Capture the cell that displays the provided text and extract its (x, y) central coordinate. 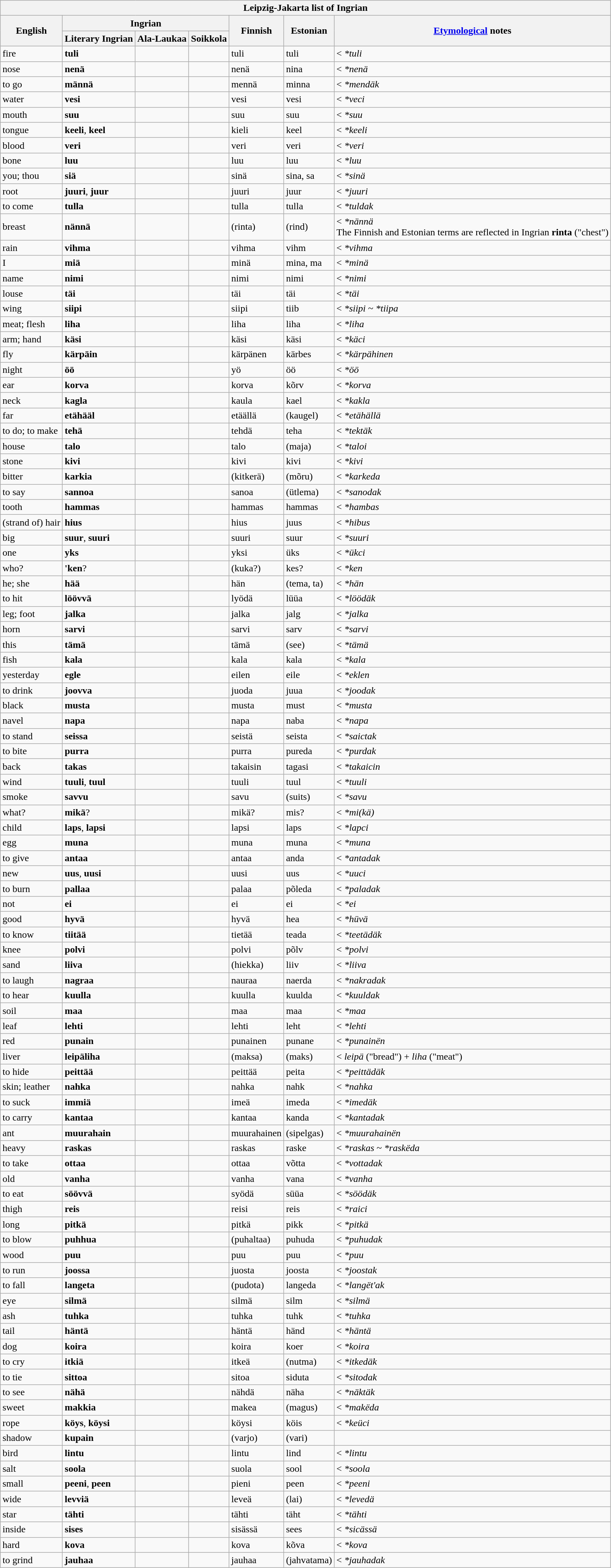
root (31, 191)
ash (31, 1316)
etäällä (256, 415)
Ala-Laukaa (162, 38)
< *ken (473, 568)
< *keüci (473, 1423)
< *nenä (473, 69)
uus (309, 873)
back (31, 767)
ear (31, 385)
< *makëda (473, 1407)
to stand (31, 736)
< *puhudak (473, 1240)
not (31, 904)
(jahvatama) (309, 1560)
syödä (256, 1194)
minä (256, 263)
lapsi (256, 827)
soil (31, 1011)
palaa (256, 888)
põlv (309, 950)
to hide (31, 1072)
savvu (99, 797)
yö (256, 370)
good (31, 919)
to give (31, 858)
Finnish (256, 31)
nähdä (256, 1392)
< *kuuldak (473, 995)
< *korva (473, 385)
< *muurahainën (473, 1133)
< *luu (473, 160)
< *etähällä (473, 415)
< leipä ("bread") + liha ("meat") (473, 1056)
immiä (99, 1102)
heavy (31, 1148)
breast (31, 227)
< *antadak (473, 858)
black (31, 706)
(vari) (309, 1438)
Estonian (309, 31)
liver (31, 1056)
< *liha (473, 324)
< *eklen (473, 675)
(kuka?) (256, 568)
tiib (309, 309)
water (31, 99)
< *polvi (473, 950)
joosta (309, 1270)
< *paladak (473, 888)
to tie (31, 1377)
miä (99, 263)
far (31, 415)
kieli (256, 130)
händ (309, 1331)
yksi (256, 553)
< *siipi ~ *tiipa (473, 309)
põleda (309, 888)
< *peittädäk (473, 1072)
< *juuri (473, 191)
I (31, 263)
reisi (256, 1209)
siä (99, 176)
wing (31, 309)
söövvä (99, 1194)
koer (309, 1346)
to burn (31, 888)
langeta (99, 1285)
suur (309, 538)
< *muna (473, 843)
laps, lapsi (99, 827)
kärpänen (256, 354)
üks (309, 553)
tehä (99, 431)
< *liiva (473, 965)
(see) (309, 644)
< *sanodak (473, 492)
mennä (256, 84)
< *nahka (473, 1087)
leipäliha (99, 1056)
eilen (256, 675)
< *itkedäk (473, 1362)
juuri (256, 191)
(maksa) (256, 1056)
wide (31, 1499)
< *kala (473, 660)
imeä (256, 1102)
tagasi (309, 767)
kuulda (309, 995)
< *raskas ~ *raskëda (473, 1148)
< *minä (473, 263)
kärpäin (99, 354)
karkia (99, 477)
lyödä (256, 599)
hää (99, 583)
tongue (31, 130)
< *puu (473, 1255)
kõva (309, 1545)
he; she (31, 583)
< *tuhka (473, 1316)
puhhua (99, 1240)
to carry (31, 1117)
< *vanha (473, 1178)
yks (99, 553)
< *kivi (473, 461)
smoke (31, 797)
< *nimi (473, 278)
< *raici (473, 1209)
punainen (256, 1041)
< *veri (473, 145)
savu (256, 797)
long (31, 1224)
näha (309, 1392)
< *täi (473, 293)
to blow (31, 1240)
nagraa (99, 980)
< *takaicin (473, 767)
to grind (31, 1560)
to come (31, 206)
bone (31, 160)
itkiä (99, 1362)
< *nakradak (473, 980)
< *suu (473, 115)
sittoa (99, 1377)
joossa (99, 1270)
egle (99, 675)
big (31, 538)
< *häntä (473, 1331)
< *tuuli (473, 782)
salt (31, 1469)
takaisin (256, 767)
(hiekka) (256, 965)
arm; hand (31, 339)
siduta (309, 1377)
to drink (31, 690)
leht (309, 1026)
juua (309, 690)
suur, suuri (99, 538)
juur (309, 191)
(kaugel) (309, 415)
langeda (309, 1285)
< *käci (473, 339)
< *jauhadak (473, 1560)
to do; to make (31, 431)
raske (309, 1148)
Soikkola (209, 38)
star (31, 1514)
juoda (256, 690)
uusi (256, 873)
muurahain (99, 1133)
egg (31, 843)
< *purdak (473, 751)
to run (31, 1270)
< *hüvä (473, 919)
sinä (256, 176)
house (31, 446)
red (31, 1041)
(kitkerä) (256, 477)
kupain (99, 1438)
makea (256, 1407)
< *punainën (473, 1041)
inside (31, 1530)
eye (31, 1301)
must (309, 706)
(mõru) (309, 477)
< *karkeda (473, 477)
mis? (309, 812)
Literary Ingrian (99, 38)
tietää (256, 935)
navel (31, 721)
jalg (309, 614)
köys, köysi (99, 1423)
uus, uusi (99, 873)
< *näktäk (473, 1392)
< *silmä (473, 1301)
< *kantadak (473, 1117)
old (31, 1178)
< *uuci (473, 873)
< *suuri (473, 538)
child (31, 827)
< *tektäk (473, 431)
ant (31, 1133)
< *joodak (473, 690)
männä (99, 84)
suola (256, 1469)
tail (31, 1331)
blood (31, 145)
wind (31, 782)
tuuli, tuul (99, 782)
one (31, 553)
sina, sa (309, 176)
stone (31, 461)
nahk (309, 1087)
(lai) (309, 1499)
(rind) (309, 227)
< *musta (473, 706)
to eat (31, 1194)
< *langët'ak (473, 1285)
liiva (99, 965)
juosta (256, 1270)
you; thou (31, 176)
juus (309, 522)
seissa (99, 736)
< *peeni (473, 1484)
wood (31, 1255)
< *sarvi (473, 629)
vana (309, 1178)
peeni, peen (99, 1484)
to say (31, 492)
meat; flesh (31, 324)
nähä (99, 1392)
nose (31, 69)
sises (99, 1530)
this (31, 644)
(rinta) (256, 227)
sitoa (256, 1377)
tuul (309, 782)
< *jalka (473, 614)
kärbes (309, 354)
suuri (256, 538)
to take (31, 1163)
skin; leather (31, 1087)
takas (99, 767)
minna (309, 84)
to fall (31, 1285)
peen (309, 1484)
tuuli (256, 782)
Leipzig-Jakarta list of Ingrian (306, 8)
süüa (309, 1194)
< *savu (473, 797)
< *söödäk (473, 1194)
sanoa (256, 492)
< *imedäk (473, 1102)
< *sitodak (473, 1377)
< *taloi (473, 446)
night (31, 370)
(strand of) hair (31, 522)
Etymological notes (473, 31)
< *sinä (473, 176)
leg; foot (31, 614)
mina, ma (309, 263)
neck (31, 400)
< *joostak (473, 1270)
kanda (309, 1117)
< *ei (473, 904)
rope (31, 1423)
louse (31, 293)
to cry (31, 1362)
(nutma) (309, 1362)
sand (31, 965)
nännä (99, 227)
< *pitkä (473, 1224)
köis (309, 1423)
leveä (256, 1499)
< *ükci (473, 553)
< *saictak (473, 736)
juuri, juur (99, 191)
hea (309, 919)
liiv (309, 965)
sannoa (99, 492)
< *keeli (473, 130)
small (31, 1484)
to laugh (31, 980)
< *kova (473, 1545)
< *hambas (473, 507)
seistä (256, 736)
(maja) (309, 446)
(maks) (309, 1056)
sool (309, 1469)
fire (31, 54)
who? (31, 568)
< *vihma (473, 248)
nauraa (256, 980)
< *lehti (473, 1026)
(puhaltaa) (256, 1240)
hard (31, 1545)
< *kakla (473, 400)
< *soola (473, 1469)
to bite (31, 751)
< *sicässä (473, 1530)
täht (309, 1514)
< *tuli (473, 54)
makkia (99, 1407)
nina (309, 69)
< *levedä (473, 1499)
(ütlema) (309, 492)
tooth (31, 507)
seista (309, 736)
< *mi(kä) (473, 812)
< *lapci (473, 827)
(suits) (309, 797)
tiitää (99, 935)
< *tämä (473, 644)
< *teetädäk (473, 935)
tehdä (256, 431)
teada (309, 935)
bird (31, 1453)
punain (99, 1041)
pallaa (99, 888)
puhuda (309, 1240)
lind (309, 1453)
sarv (309, 629)
silm (309, 1301)
< *tähti (473, 1514)
to go (31, 84)
itkeä (256, 1362)
pikk (309, 1224)
anda (309, 858)
(tema, ta) (309, 583)
löövvä (99, 599)
< *maa (473, 1011)
rain (31, 248)
leaf (31, 1026)
soola (99, 1469)
kael (309, 400)
kõrv (309, 385)
< *vottadak (473, 1163)
to see (31, 1392)
sisässä (256, 1530)
vihm (309, 248)
dog (31, 1346)
to hear (31, 995)
võtta (309, 1163)
hän (256, 583)
< *öö (473, 370)
keeli, keel (99, 130)
new (31, 873)
naerda (309, 980)
keel (309, 130)
< *hän (473, 583)
to hit (31, 599)
English (31, 31)
thigh (31, 1209)
laps (309, 827)
imeda (309, 1102)
to suck (31, 1102)
< *löödäk (473, 599)
kaula (256, 400)
< *napa (473, 721)
pieni (256, 1484)
< *nännäThe Finnish and Estonian terms are reflected in Ingrian rinta ("chest") (473, 227)
mouth (31, 115)
muurahainen (256, 1133)
fly (31, 354)
'ken? (99, 568)
lüüa (309, 599)
< *mendäk (473, 84)
eile (309, 675)
tuhk (309, 1316)
< *kärpähinen (473, 354)
levviä (99, 1499)
to know (31, 935)
name (31, 278)
shadow (31, 1438)
knee (31, 950)
< *hibus (473, 522)
köysi (256, 1423)
Ingrian (146, 23)
what? (31, 812)
< *tuldak (473, 206)
< *koira (473, 1346)
horn (31, 629)
< *veci (473, 99)
kagla (99, 400)
(sipelgas) (309, 1133)
fish (31, 660)
(varjo) (256, 1438)
pureda (309, 751)
< *lintu (473, 1453)
punane (309, 1041)
etähääl (99, 415)
kes? (309, 568)
sweet (31, 1407)
yesterday (31, 675)
teha (309, 431)
(pudota) (256, 1285)
sees (309, 1530)
bitter (31, 477)
peita (309, 1072)
(magus) (309, 1407)
joovva (99, 690)
naba (309, 721)
